For the text-containing cell, return its midpoint in (X, Y) coordinate format. 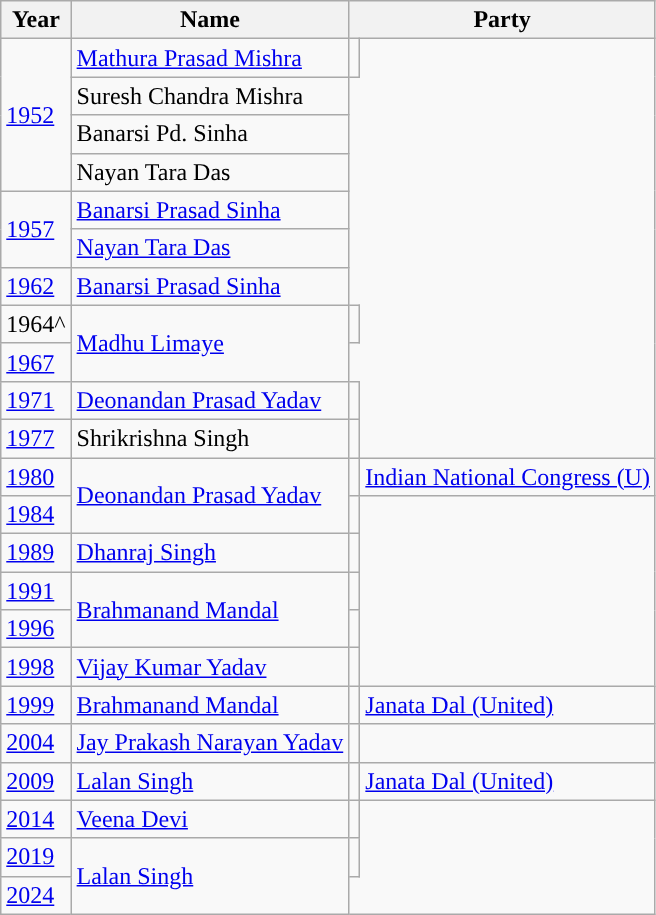
Name (210, 20)
1999 (36, 705)
Shrikrishna Singh (210, 438)
1964^ (36, 324)
1996 (36, 629)
1980 (36, 477)
Indian National Congress (U) (508, 477)
1971 (36, 400)
1957 (36, 229)
Veena Devi (210, 819)
1984 (36, 515)
1991 (36, 591)
Vijay Kumar Yadav (210, 667)
2009 (36, 781)
Party (502, 20)
Banarsi Pd. Sinha (210, 134)
2019 (36, 857)
Dhanraj Singh (210, 553)
2004 (36, 743)
1998 (36, 667)
1952 (36, 115)
Mathura Prasad Mishra (210, 58)
2014 (36, 819)
1977 (36, 438)
Madhu Limaye (210, 343)
2024 (36, 895)
Jay Prakash Narayan Yadav (210, 743)
1967 (36, 362)
1962 (36, 286)
Year (36, 20)
Suresh Chandra Mishra (210, 96)
1989 (36, 553)
